Pinpoint the cell where the given text exists, returning its (x, y) midpoint coordinate. 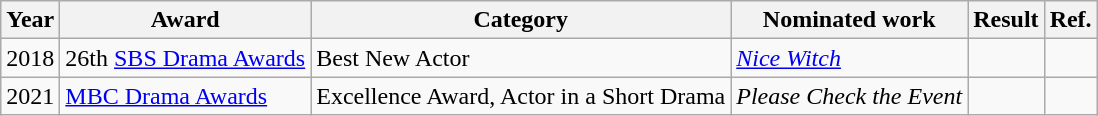
2021 (30, 96)
Award (186, 20)
Nice Witch (850, 58)
26th SBS Drama Awards (186, 58)
Year (30, 20)
Best New Actor (521, 58)
2018 (30, 58)
Result (1006, 20)
Please Check the Event (850, 96)
Ref. (1070, 20)
MBC Drama Awards (186, 96)
Excellence Award, Actor in a Short Drama (521, 96)
Nominated work (850, 20)
Category (521, 20)
